Return the (x, y) coordinate for the center point of the cell that contains the specified text.  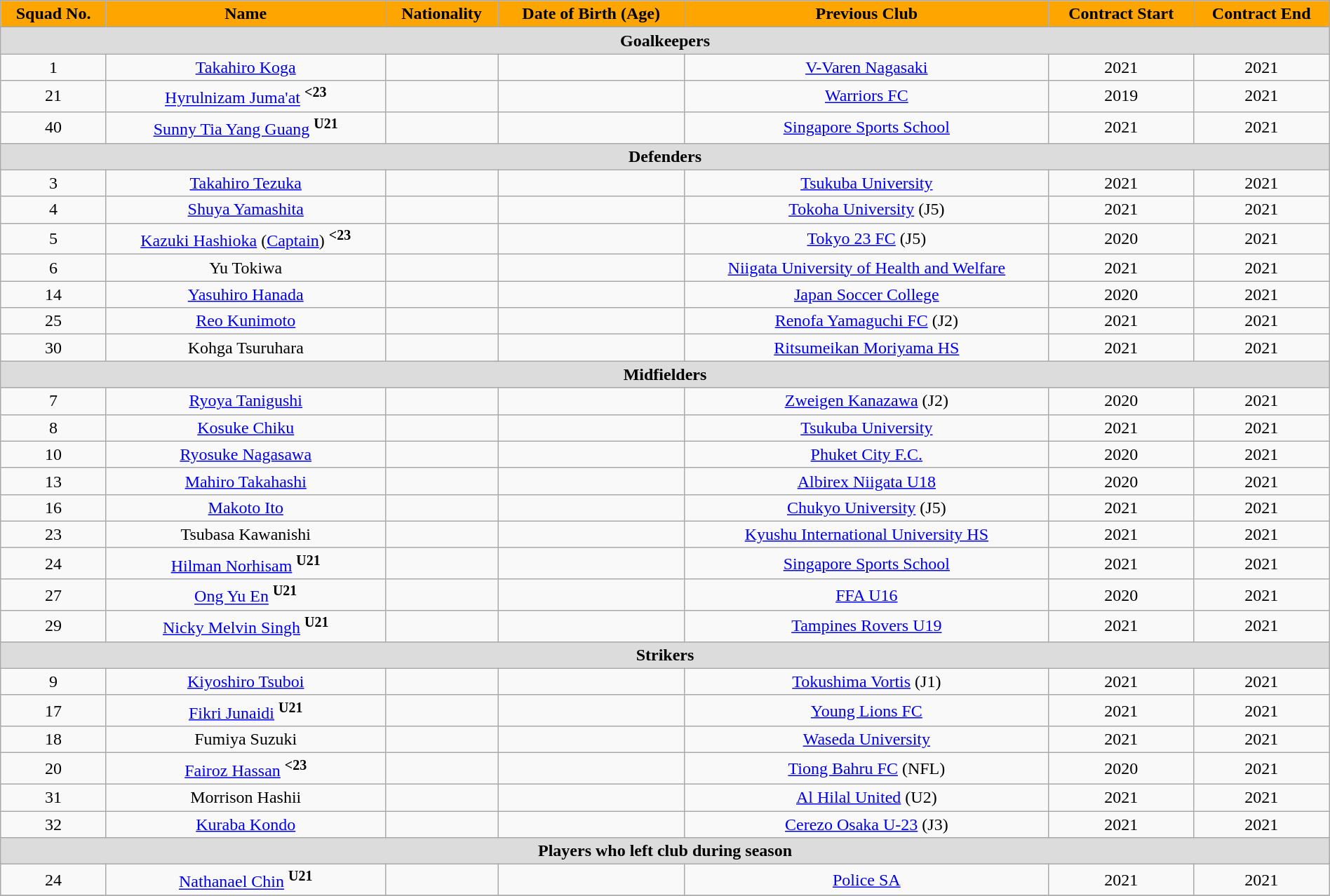
Defenders (665, 156)
Strikers (665, 655)
Shuya Yamashita (246, 210)
Zweigen Kanazawa (J2) (866, 401)
Chukyo University (J5) (866, 508)
Takahiro Koga (246, 67)
Name (246, 14)
Waseda University (866, 740)
5 (53, 238)
29 (53, 627)
Tokyo 23 FC (J5) (866, 238)
Ryosuke Nagasawa (246, 454)
Hilman Norhisam U21 (246, 564)
Nationality (442, 14)
Young Lions FC (866, 711)
Date of Birth (Age) (591, 14)
Tokoha University (J5) (866, 210)
Phuket City F.C. (866, 454)
Goalkeepers (665, 41)
Nathanael Chin U21 (246, 881)
4 (53, 210)
Kohga Tsuruhara (246, 348)
Makoto Ito (246, 508)
1 (53, 67)
Renofa Yamaguchi FC (J2) (866, 321)
Tiong Bahru FC (NFL) (866, 768)
Takahiro Tezuka (246, 183)
Fairoz Hassan <23 (246, 768)
Al Hilal United (U2) (866, 797)
Kiyoshiro Tsuboi (246, 681)
Midfielders (665, 374)
Sunny Tia Yang Guang U21 (246, 128)
20 (53, 768)
31 (53, 797)
Japan Soccer College (866, 294)
Kazuki Hashioka (Captain) <23 (246, 238)
18 (53, 740)
Kyushu International University HS (866, 534)
Mahiro Takahashi (246, 481)
Warriors FC (866, 97)
Albirex Niigata U18 (866, 481)
7 (53, 401)
Contract End (1261, 14)
8 (53, 428)
Fikri Junaidi U21 (246, 711)
V-Varen Nagasaki (866, 67)
Police SA (866, 881)
32 (53, 824)
Tsubasa Kawanishi (246, 534)
Hyrulnizam Juma'at <23 (246, 97)
Ritsumeikan Moriyama HS (866, 348)
2019 (1121, 97)
Squad No. (53, 14)
Cerezo Osaka U-23 (J3) (866, 824)
Yu Tokiwa (246, 268)
16 (53, 508)
Kosuke Chiku (246, 428)
Ryoya Tanigushi (246, 401)
6 (53, 268)
25 (53, 321)
30 (53, 348)
Nicky Melvin Singh U21 (246, 627)
10 (53, 454)
Contract Start (1121, 14)
13 (53, 481)
Niigata University of Health and Welfare (866, 268)
Tokushima Vortis (J1) (866, 681)
Previous Club (866, 14)
Ong Yu En U21 (246, 595)
Morrison Hashii (246, 797)
27 (53, 595)
Yasuhiro Hanada (246, 294)
Fumiya Suzuki (246, 740)
Tampines Rovers U19 (866, 627)
Players who left club during season (665, 851)
9 (53, 681)
3 (53, 183)
40 (53, 128)
Reo Kunimoto (246, 321)
FFA U16 (866, 595)
14 (53, 294)
23 (53, 534)
Kuraba Kondo (246, 824)
17 (53, 711)
21 (53, 97)
